Detect which cell encompasses the target text, then output its [x, y] center coordinate. 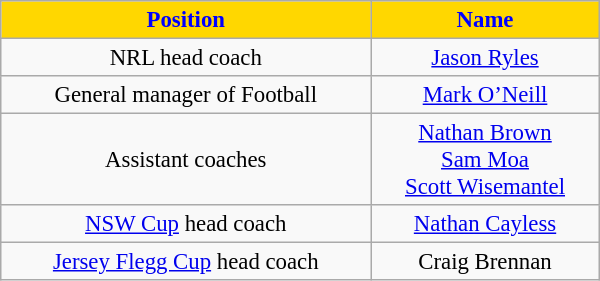
General manager of Football [186, 95]
Nathan Cayless [485, 224]
NSW Cup head coach [186, 224]
Mark O’Neill [485, 95]
Craig Brennan [485, 262]
NRL head coach [186, 58]
Position [186, 20]
Name [485, 20]
Assistant coaches [186, 160]
Nathan Brown Sam Moa Scott Wisemantel [485, 160]
Jersey Flegg Cup head coach [186, 262]
Jason Ryles [485, 58]
